Search for the cell housing the specified text and yield its (x, y) center coordinate. 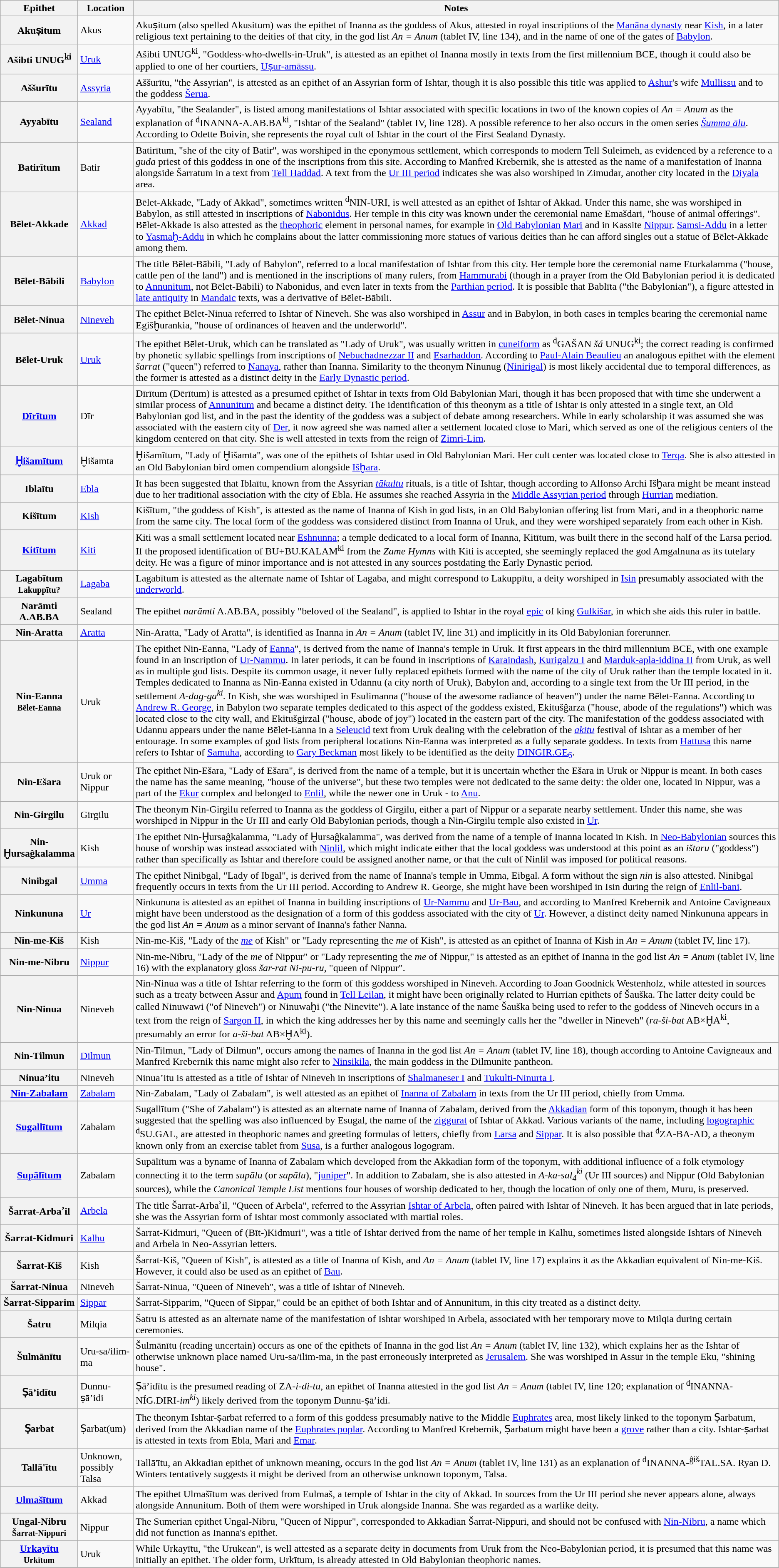
Šarrat-Kiš (39, 1265)
Uru-sa/ilim-ma (106, 1357)
Šarrat-Ninua, "Queen of Nineveh", was a title of Ishtar of Nineveh. (456, 1287)
Aratta (106, 633)
Bēlet-Bābili (39, 281)
Dīrītum (39, 416)
Supālītum (39, 1175)
Šatru (39, 1324)
Iblaītu (39, 489)
Kišītum (39, 516)
Ḫišamītum (39, 460)
Ulmašītum (39, 1500)
Ninibgal (39, 881)
Nin-Aratta (39, 633)
Nin-Zabalam, "Lady of Zabalam", is well attested as an epithet of Inanna of Zabalam in texts from the Ur III period, chiefly from Umma. (456, 1093)
Nin-me-Kiš (39, 940)
Nin-Tilmun (39, 1056)
Nin-Ninua (39, 1009)
Ur (106, 913)
Epithet (39, 8)
Location (106, 8)
Ṣarbat(um) (106, 1429)
Sugallītum (39, 1127)
Ašibti UNUGki (39, 59)
Nin-Girgilu (39, 815)
Sippar (106, 1302)
Šarrat-Arbaʾil (39, 1211)
Notes (456, 8)
Lagabītum Lakuppītu? (39, 584)
Ḫišamta (106, 460)
Šulmānītu (39, 1357)
Akus (106, 30)
Šarrat-Sipparim, "Queen of Sippar," could be an epithet of both Ishtar and of Annunitum, in this city treated as a distinct deity. (456, 1302)
Nin-Ešara (39, 782)
Uruk or Nippur (106, 782)
Bēlet-Akkade (39, 224)
Unknown, possibly Talsa (106, 1467)
Ebla (106, 489)
Šarrat-Ninua (39, 1287)
Tallā'ītu (39, 1467)
Arbela (106, 1211)
Bēlet-Ninua (39, 320)
Ninua’itu (39, 1077)
Ṣarbat (39, 1429)
Nin-me-Nibru (39, 962)
Ungal-Nibru Šarrat-Nippuri (39, 1527)
Assyria (106, 87)
Nin-Zabalam (39, 1093)
Kalhu (106, 1238)
Šarrat-Kidmuri (39, 1238)
Lagaba (106, 584)
Aššurītu (39, 87)
Babylon (106, 281)
Narāmti A.AB.BA (39, 611)
Nin-Aratta, "Lady of Aratta", is identified as Inanna in An = Anum (tablet IV, line 31) and implicitly in its Old Babylonian forerunner. (456, 633)
Ninua’itu is attested as a title of Ishtar of Nineveh in inscriptions of Shalmaneser I and Tukulti-Ninurta I. (456, 1077)
Ninkununa (39, 913)
Urkayītu Urkītum (39, 1554)
Umma (106, 881)
Nin-Eanna Bēlet-Eanna (39, 702)
Ayyabītu (39, 122)
Šarrat-Sipparim (39, 1302)
Girgilu (106, 815)
Ṣā’idītu (39, 1392)
Batirītum (39, 167)
Nin-Ḫursaĝkalamma (39, 848)
Dunnu-ṣā’idi (106, 1392)
Dīr (106, 416)
Kiti (106, 550)
Batir (106, 167)
Milqia (106, 1324)
Kitītum (39, 550)
Dilmun (106, 1056)
Akuṣitum (39, 30)
Bēlet-Uruk (39, 360)
